Return the [X, Y] coordinate for the center point of the cell that contains the specified text.  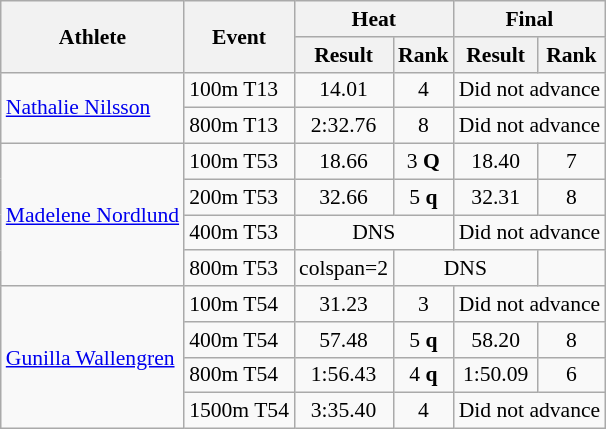
32.31 [496, 197]
14.01 [344, 90]
18.66 [344, 162]
Madelene Nordlund [92, 215]
400m T54 [239, 340]
800m T54 [239, 375]
Gunilla Wallengren [92, 357]
Athlete [92, 36]
200m T53 [239, 197]
2:32.76 [344, 126]
1500m T54 [239, 411]
colspan=2 [344, 269]
3 Q [424, 162]
Event [239, 36]
3:35.40 [344, 411]
100m T54 [239, 304]
58.20 [496, 340]
1:56.43 [344, 375]
32.66 [344, 197]
Heat [374, 19]
1:50.09 [496, 375]
Final [530, 19]
18.40 [496, 162]
31.23 [344, 304]
100m T53 [239, 162]
7 [572, 162]
400m T53 [239, 233]
4 q [424, 375]
100m T13 [239, 90]
800m T53 [239, 269]
Nathalie Nilsson [92, 108]
3 [424, 304]
6 [572, 375]
800m T13 [239, 126]
57.48 [344, 340]
